Capture the cell that displays the provided text and extract its (x, y) central coordinate. 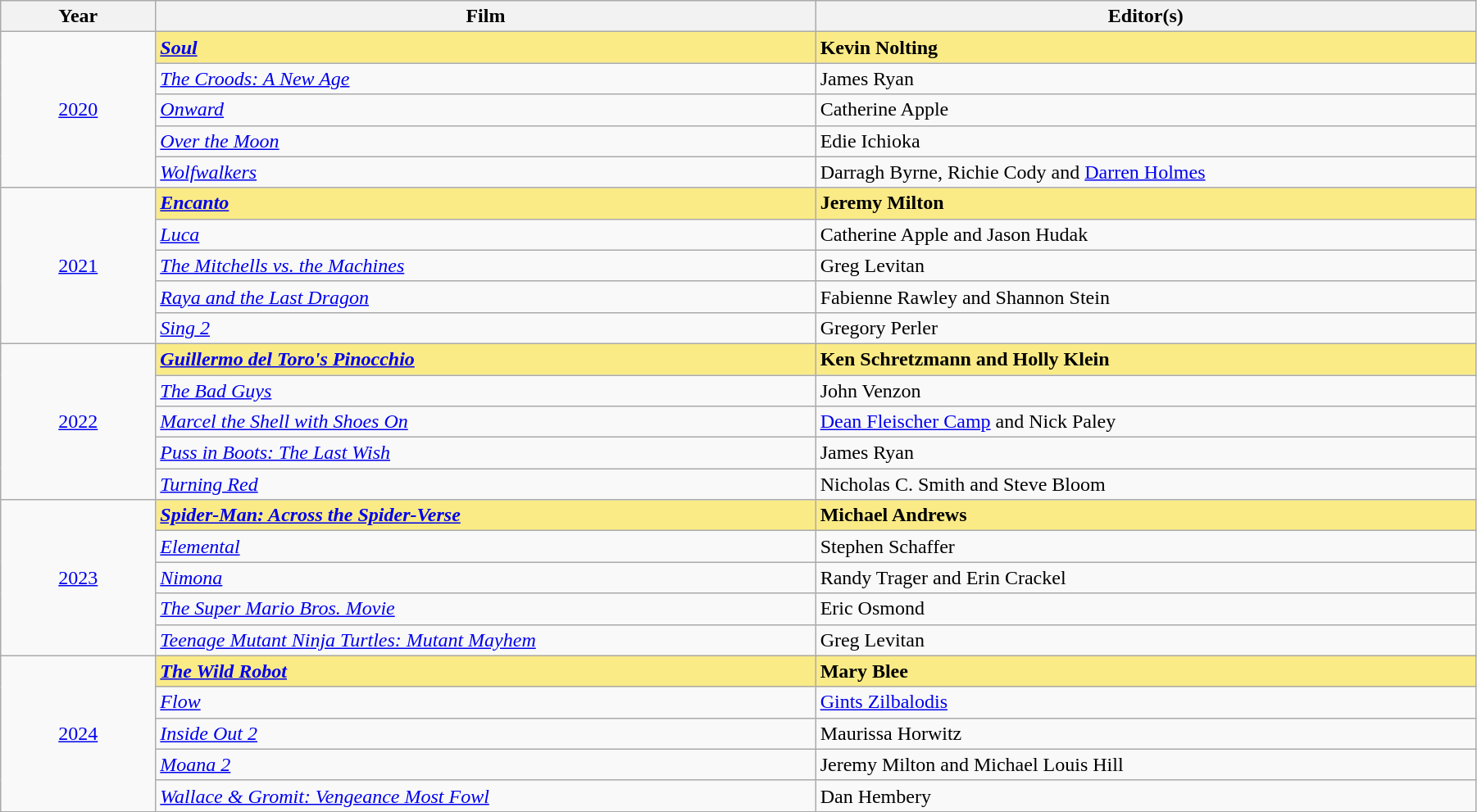
Gints Zilbalodis (1146, 702)
Maurissa Horwitz (1146, 733)
Michael Andrews (1146, 515)
2024 (79, 733)
Moana 2 (485, 764)
Encanto (485, 203)
Sing 2 (485, 328)
Kevin Nolting (1146, 48)
Guillermo del Toro's Pinocchio (485, 359)
Marcel the Shell with Shoes On (485, 422)
Jeremy Milton (1146, 203)
Inside Out 2 (485, 733)
Teenage Mutant Ninja Turtles: Mutant Mayhem (485, 640)
Turning Red (485, 484)
Mary Blee (1146, 671)
The Mitchells vs. the Machines (485, 265)
Puss in Boots: The Last Wish (485, 453)
Soul (485, 48)
Eric Osmond (1146, 609)
2021 (79, 265)
Darragh Byrne, Richie Cody and Darren Holmes (1146, 172)
Jeremy Milton and Michael Louis Hill (1146, 764)
Editor(s) (1146, 16)
The Croods: A New Age (485, 79)
Onward (485, 110)
Catherine Apple and Jason Hudak (1146, 234)
Over the Moon (485, 141)
Nicholas C. Smith and Steve Bloom (1146, 484)
2023 (79, 578)
Randy Trager and Erin Crackel (1146, 578)
Elemental (485, 547)
The Wild Robot (485, 671)
Raya and the Last Dragon (485, 297)
Catherine Apple (1146, 110)
Nimona (485, 578)
2020 (79, 110)
Luca (485, 234)
Flow (485, 702)
Wolfwalkers (485, 172)
2022 (79, 421)
Edie Ichioka (1146, 141)
Film (485, 16)
Year (79, 16)
The Super Mario Bros. Movie (485, 609)
The Bad Guys (485, 391)
Wallace & Gromit: Vengeance Most Fowl (485, 796)
John Venzon (1146, 391)
Dean Fleischer Camp and Nick Paley (1146, 422)
Gregory Perler (1146, 328)
Fabienne Rawley and Shannon Stein (1146, 297)
Ken Schretzmann and Holly Klein (1146, 359)
Stephen Schaffer (1146, 547)
Spider-Man: Across the Spider-Verse (485, 515)
Dan Hembery (1146, 796)
